Return the [x, y] coordinate for the center point of the cell that contains the specified text.  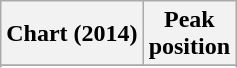
Chart (2014) [72, 34]
Peakposition [189, 34]
